Detect which cell encompasses the target text, then output its (X, Y) center coordinate. 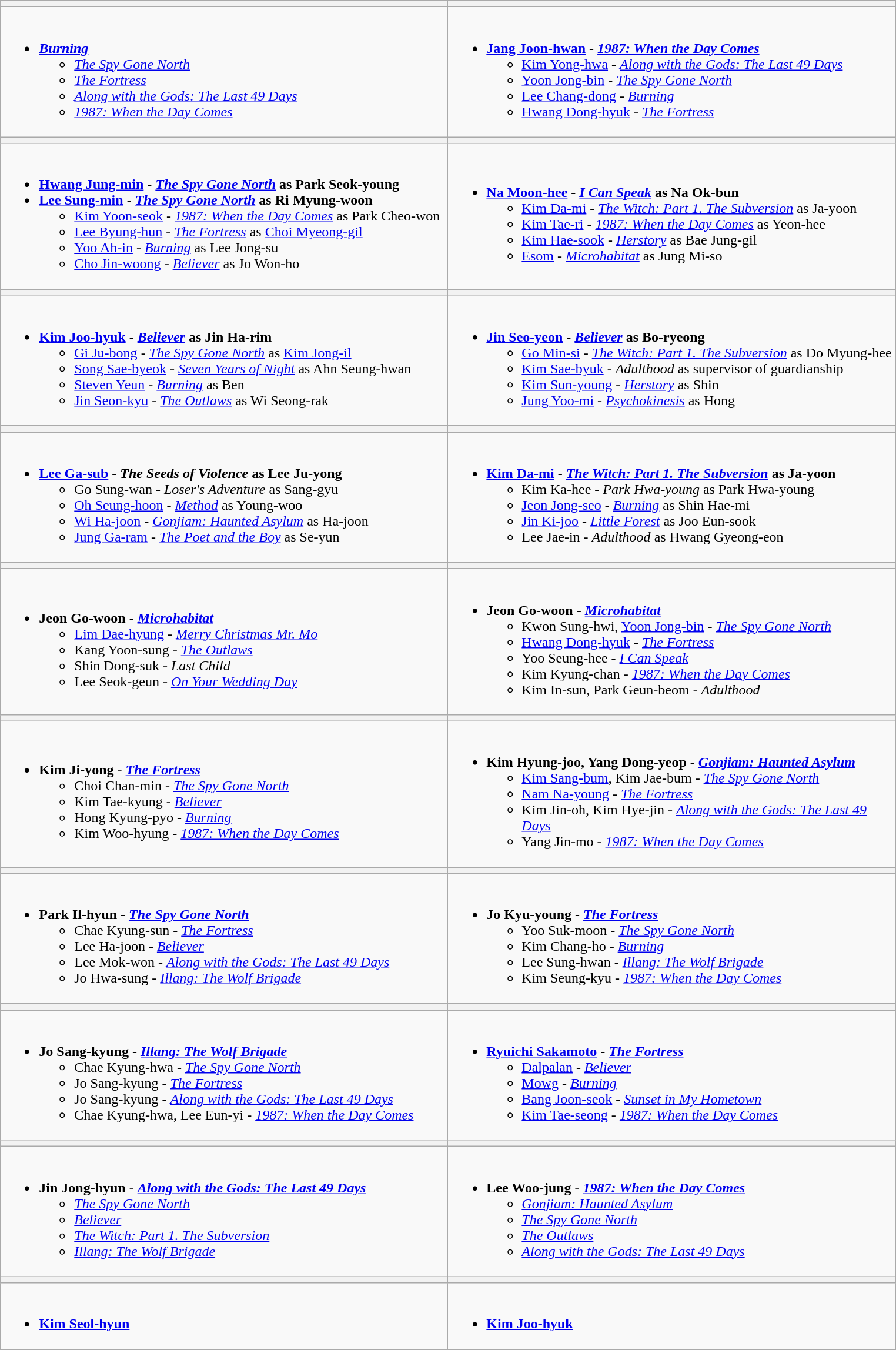
Kim Seol-hyun (225, 1316)
Kim Joo-hyuk (671, 1316)
Kim Ji-yong - The FortressChoi Chan-min - The Spy Gone NorthKim Tae-kyung - BelieverHong Kyung-pyo - BurningKim Woo-hyung - 1987: When the Day Comes (225, 794)
BurningThe Spy Gone NorthThe FortressAlong with the Gods: The Last 49 Days1987: When the Day Comes (225, 72)
Jin Jong-hyun - Along with the Gods: The Last 49 DaysThe Spy Gone NorthBelieverThe Witch: Part 1. The SubversionIllang: The Wolf Brigade (225, 1211)
Lee Woo-jung - 1987: When the Day ComesGonjiam: Haunted AsylumThe Spy Gone NorthThe OutlawsAlong with the Gods: The Last 49 Days (671, 1211)
Ryuichi Sakamoto - The FortressDalpalan - BelieverMowg - BurningBang Joon-seok - Sunset in My HometownKim Tae-seong - 1987: When the Day Comes (671, 1075)
